Scan for the cell matching the given text and deliver its [x, y] coordinate at center. 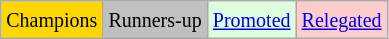
Runners-up [155, 20]
Promoted [252, 20]
Relegated [342, 20]
Champions [52, 20]
